Locate the cell with the specified text and output its (x, y) center coordinate. 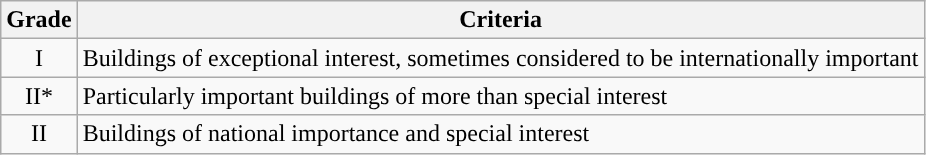
II* (39, 96)
Grade (39, 20)
Particularly important buildings of more than special interest (500, 96)
Criteria (500, 20)
Buildings of exceptional interest, sometimes considered to be internationally important (500, 58)
I (39, 58)
Buildings of national importance and special interest (500, 134)
II (39, 134)
